Capture the cell that displays the provided text and extract its (X, Y) central coordinate. 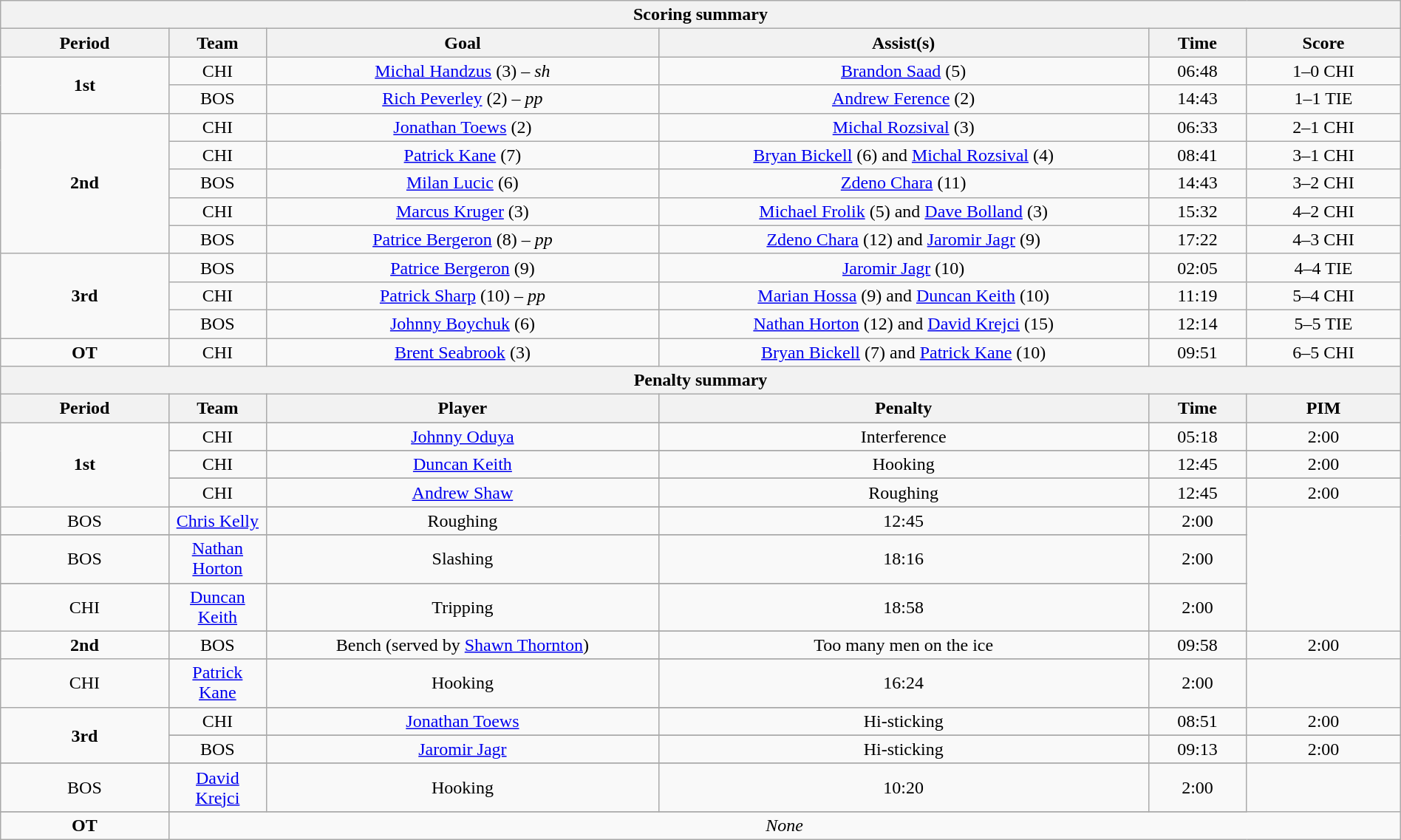
5–5 TIE (1323, 324)
Chris Kelly (217, 521)
Nathan Horton (217, 559)
Tripping (463, 607)
Jaromir Jagr (10) (903, 267)
Slashing (463, 559)
Marcus Kruger (3) (463, 211)
Patrick Kane (217, 683)
Brent Seabrook (3) (463, 352)
06:48 (1197, 71)
Rich Peverley (2) – pp (463, 99)
Andrew Shaw (463, 493)
Michael Frolik (5) and Dave Bolland (3) (903, 211)
18:16 (903, 559)
Jonathan Toews (2) (463, 127)
Patrick Sharp (10) – pp (463, 296)
1–1 TIE (1323, 99)
Player (463, 409)
Michal Rozsival (3) (903, 127)
Penalty (903, 409)
16:24 (903, 683)
Score (1323, 43)
11:19 (1197, 296)
PIM (1323, 409)
Jonathan Toews (463, 721)
18:58 (903, 607)
17:22 (1197, 239)
Patrice Bergeron (9) (463, 267)
Marian Hossa (9) and Duncan Keith (10) (903, 296)
Brandon Saad (5) (903, 71)
4–3 CHI (1323, 239)
Nathan Horton (12) and David Krejci (15) (903, 324)
Zdeno Chara (12) and Jaromir Jagr (9) (903, 239)
Zdeno Chara (11) (903, 183)
Goal (463, 43)
02:05 (1197, 267)
4–2 CHI (1323, 211)
Assist(s) (903, 43)
Bryan Bickell (7) and Patrick Kane (10) (903, 352)
05:18 (1197, 437)
6–5 CHI (1323, 352)
Patrice Bergeron (8) – pp (463, 239)
David Krejci (217, 788)
09:58 (1197, 645)
Too many men on the ice (903, 645)
Milan Lucic (6) (463, 183)
Bryan Bickell (6) and Michal Rozsival (4) (903, 155)
12:14 (1197, 324)
Bench (served by Shawn Thornton) (463, 645)
1–0 CHI (1323, 71)
Andrew Ference (2) (903, 99)
5–4 CHI (1323, 296)
Patrick Kane (7) (463, 155)
Penalty summary (700, 380)
Jaromir Jagr (463, 749)
10:20 (903, 788)
Johnny Oduya (463, 437)
2–1 CHI (1323, 127)
Michal Handzus (3) – sh (463, 71)
Scoring summary (700, 15)
None (785, 825)
15:32 (1197, 211)
3–1 CHI (1323, 155)
4–4 TIE (1323, 267)
09:51 (1197, 352)
09:13 (1197, 749)
08:41 (1197, 155)
06:33 (1197, 127)
Johnny Boychuk (6) (463, 324)
08:51 (1197, 721)
Interference (903, 437)
3–2 CHI (1323, 183)
